Detect which cell encompasses the target text, then output its (X, Y) center coordinate. 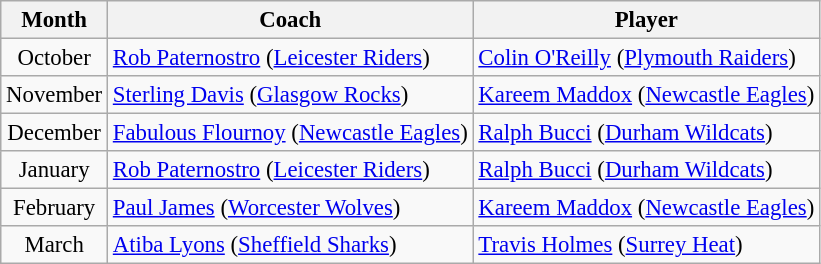
Coach (291, 20)
Month (54, 20)
Colin O'Reilly (Plymouth Raiders) (646, 58)
December (54, 133)
Fabulous Flournoy (Newcastle Eagles) (291, 133)
Sterling Davis (Glasgow Rocks) (291, 95)
October (54, 58)
November (54, 95)
Paul James (Worcester Wolves) (291, 208)
Travis Holmes (Surrey Heat) (646, 245)
Atiba Lyons (Sheffield Sharks) (291, 245)
February (54, 208)
January (54, 170)
March (54, 245)
Player (646, 20)
